Locate the cell with the specified text and output its [x, y] center coordinate. 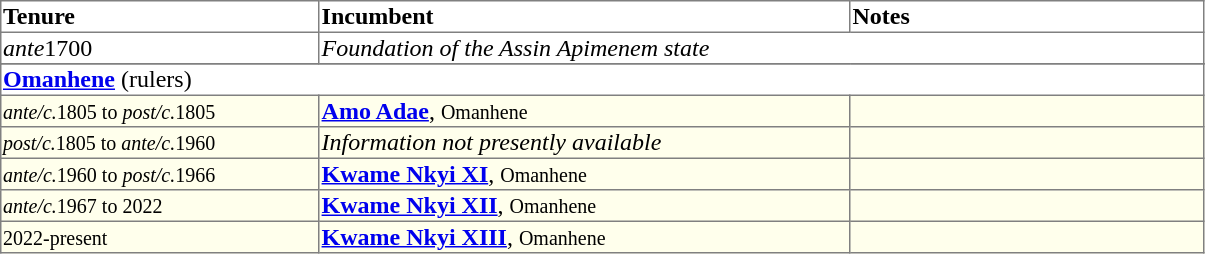
Amo Adae, Omanhene [584, 111]
Incumbent [584, 17]
post/c.1805 to ante/c.1960 [160, 143]
2022-present [160, 237]
Kwame Nkyi XIII, Omanhene [584, 237]
ante1700 [160, 48]
Information not presently available [584, 143]
Kwame Nkyi XI, Omanhene [584, 174]
Foundation of the Assin Apimenem state [762, 48]
Kwame Nkyi XII, Omanhene [584, 206]
Tenure [160, 17]
ante/c.1960 to post/c.1966 [160, 174]
ante/c.1805 to post/c.1805 [160, 111]
Notes [1027, 17]
ante/c.1967 to 2022 [160, 206]
Omanhene (rulers) [602, 80]
